Locate the cell with the specified text and output its [X, Y] center coordinate. 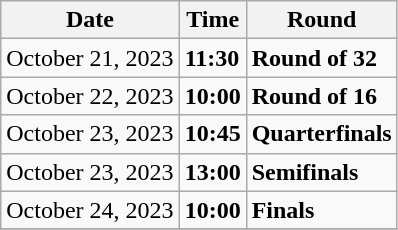
Round of 16 [322, 96]
11:30 [212, 58]
Round of 32 [322, 58]
Date [90, 20]
Quarterfinals [322, 134]
Semifinals [322, 172]
Round [322, 20]
October 22, 2023 [90, 96]
10:45 [212, 134]
October 24, 2023 [90, 210]
Finals [322, 210]
13:00 [212, 172]
Time [212, 20]
October 21, 2023 [90, 58]
